Locate the cell with the specified text and output its (x, y) center coordinate. 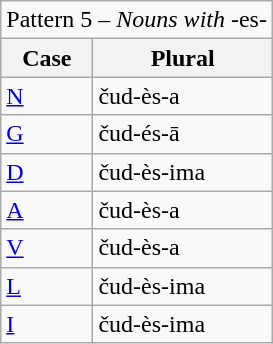
Pattern 5 – Nouns with -es- (137, 20)
G (47, 134)
A (47, 210)
Case (47, 58)
Plural (183, 58)
I (47, 324)
L (47, 286)
D (47, 172)
V (47, 248)
N (47, 96)
čud-és-ā (183, 134)
